Pinpoint the cell where the given text exists, returning its (X, Y) midpoint coordinate. 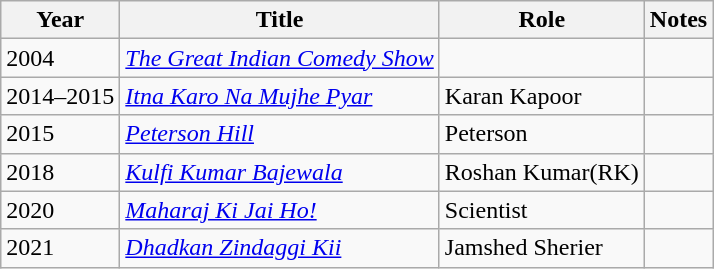
2004 (60, 58)
2020 (60, 210)
2018 (60, 172)
2021 (60, 248)
Jamshed Sherier (542, 248)
Peterson (542, 134)
Year (60, 20)
Notes (678, 20)
Kulfi Kumar Bajewala (280, 172)
The Great Indian Comedy Show (280, 58)
2015 (60, 134)
2014–2015 (60, 96)
Itna Karo Na Mujhe Pyar (280, 96)
Role (542, 20)
Title (280, 20)
Maharaj Ki Jai Ho! (280, 210)
Scientist (542, 210)
Karan Kapoor (542, 96)
Roshan Kumar(RK) (542, 172)
Dhadkan Zindaggi Kii (280, 248)
Peterson Hill (280, 134)
